Return [X, Y] of the center of cell containing provided text 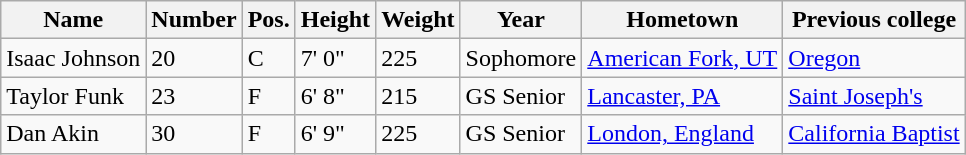
Weight [418, 20]
American Fork, UT [682, 58]
Height [335, 20]
California Baptist [874, 134]
Sophomore [521, 58]
Year [521, 20]
Taylor Funk [74, 96]
215 [418, 96]
Name [74, 20]
6' 8" [335, 96]
Oregon [874, 58]
Saint Joseph's [874, 96]
23 [194, 96]
C [268, 58]
Pos. [268, 20]
Previous college [874, 20]
30 [194, 134]
London, England [682, 134]
Dan Akin [74, 134]
Hometown [682, 20]
Number [194, 20]
Isaac Johnson [74, 58]
6' 9" [335, 134]
Lancaster, PA [682, 96]
20 [194, 58]
7' 0" [335, 58]
